Extract the [x, y] coordinate from the center of the cell holding the provided text.  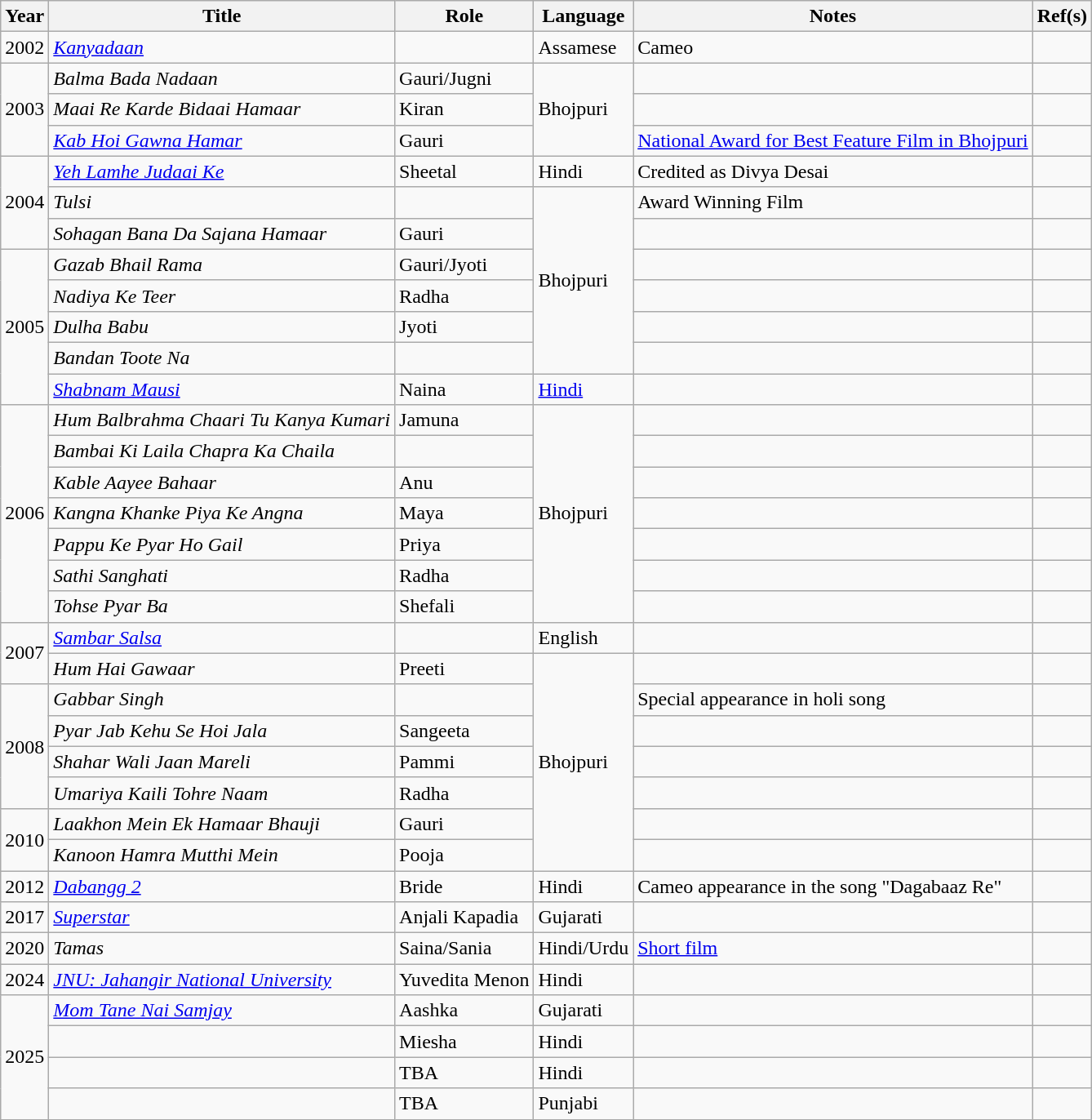
Tulsi [222, 202]
Assamese [584, 47]
Pyar Jab Kehu Se Hoi Jala [222, 731]
Sohagan Bana Da Sajana Hamaar [222, 233]
Bambai Ki Laila Chapra Ka Chaila [222, 451]
Kanoon Hamra Mutthi Mein [222, 855]
Maai Re Karde Bidaai Hamaar [222, 109]
Role [464, 16]
Nadiya Ke Teer [222, 296]
Yuvedita Menon [464, 980]
Cameo appearance in the song "Dagabaaz Re" [832, 886]
2006 [24, 513]
Gauri/Jyoti [464, 264]
2004 [24, 202]
Dulha Babu [222, 327]
Title [222, 16]
Hum Hai Gawaar [222, 669]
Short film [832, 949]
Priya [464, 544]
English [584, 638]
JNU: Jahangir National University [222, 980]
Pappu Ke Pyar Ho Gail [222, 544]
Sangeeta [464, 731]
Award Winning Film [832, 202]
Punjabi [584, 1104]
Yeh Lamhe Judaai Ke [222, 171]
Credited as Divya Desai [832, 171]
Kanyadaan [222, 47]
Saina/Sania [464, 949]
Kiran [464, 109]
Bandan Toote Na [222, 358]
Anjali Kapadia [464, 918]
2005 [24, 327]
2003 [24, 109]
Hindi/Urdu [584, 949]
Umariya Kaili Tohre Naam [222, 793]
Gauri/Jugni [464, 78]
Jamuna [464, 420]
Year [24, 16]
Sheetal [464, 171]
Superstar [222, 918]
Hum Balbrahma Chaari Tu Kanya Kumari [222, 420]
Gazab Bhail Rama [222, 264]
2012 [24, 886]
National Award for Best Feature Film in Bhojpuri [832, 140]
Dabangg 2 [222, 886]
Notes [832, 16]
Aashka [464, 1011]
2025 [24, 1057]
Bride [464, 886]
Sathi Sanghati [222, 576]
2020 [24, 949]
Preeti [464, 669]
Cameo [832, 47]
2024 [24, 980]
Shahar Wali Jaan Mareli [222, 762]
Kable Aayee Bahaar [222, 482]
Language [584, 16]
Mom Tane Nai Samjay [222, 1011]
Tohse Pyar Ba [222, 607]
Balma Bada Nadaan [222, 78]
Ref(s) [1062, 16]
Tamas [222, 949]
Special appearance in holi song [832, 700]
2010 [24, 839]
Maya [464, 513]
Jyoti [464, 327]
2008 [24, 746]
Sambar Salsa [222, 638]
Laakhon Mein Ek Hamaar Bhauji [222, 824]
2002 [24, 47]
2017 [24, 918]
Kab Hoi Gawna Hamar [222, 140]
2007 [24, 653]
Gabbar Singh [222, 700]
Kangna Khanke Piya Ke Angna [222, 513]
Shefali [464, 607]
Shabnam Mausi [222, 389]
Pooja [464, 855]
Miesha [464, 1042]
Pammi [464, 762]
Naina [464, 389]
Anu [464, 482]
